Detect which cell encompasses the target text, then output its [x, y] center coordinate. 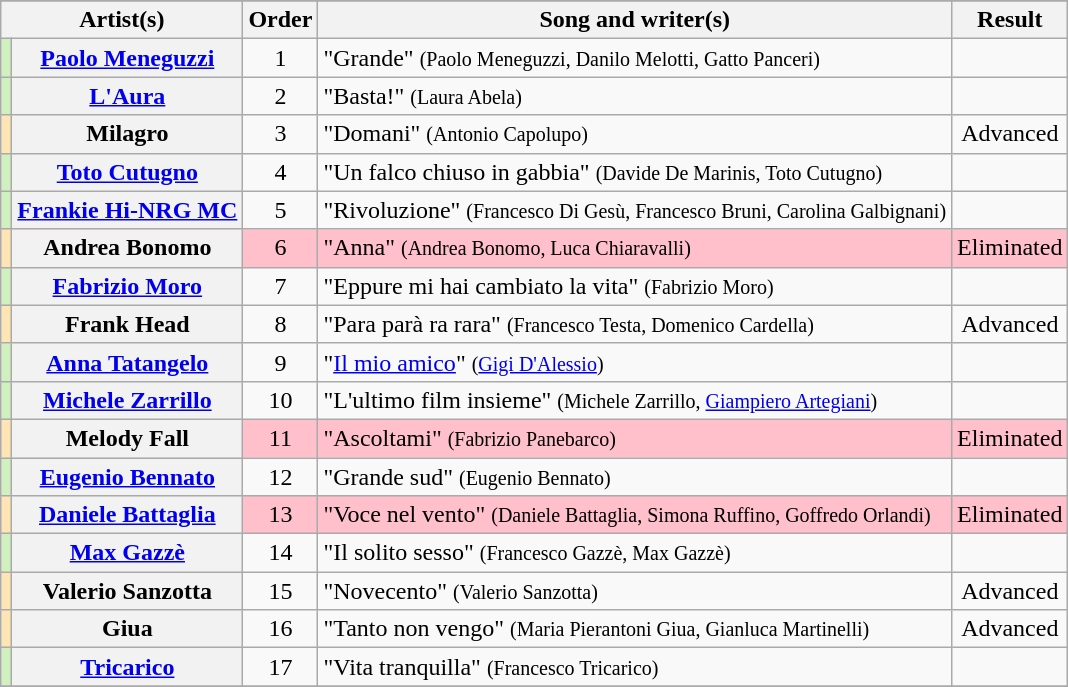
Daniele Battaglia [128, 515]
"Tanto non vengo" (Maria Pierantoni Giua, Gianluca Martinelli) [635, 629]
Melody Fall [128, 438]
Artist(s) [122, 20]
6 [280, 248]
"Eppure mi hai cambiato la vita" (Fabrizio Moro) [635, 286]
"Ascoltami" (Fabrizio Panebarco) [635, 438]
Paolo Meneguzzi [128, 58]
"Basta!" (Laura Abela) [635, 96]
Order [280, 20]
Milagro [128, 134]
Result [1010, 20]
9 [280, 362]
11 [280, 438]
4 [280, 172]
12 [280, 477]
3 [280, 134]
Fabrizio Moro [128, 286]
"Il mio amico" (Gigi D'Alessio) [635, 362]
"Anna" (Andrea Bonomo, Luca Chiaravalli) [635, 248]
"Domani" (Antonio Capolupo) [635, 134]
Valerio Sanzotta [128, 591]
13 [280, 515]
"Grande" (Paolo Meneguzzi, Danilo Melotti, Gatto Panceri) [635, 58]
10 [280, 400]
Max Gazzè [128, 553]
Giua [128, 629]
2 [280, 96]
"Para parà ra rara" (Francesco Testa, Domenico Cardella) [635, 324]
L'Aura [128, 96]
"Grande sud" (Eugenio Bennato) [635, 477]
"Il solito sesso" (Francesco Gazzè, Max Gazzè) [635, 553]
1 [280, 58]
Tricarico [128, 667]
8 [280, 324]
"Un falco chiuso in gabbia" (Davide De Marinis, Toto Cutugno) [635, 172]
7 [280, 286]
Song and writer(s) [635, 20]
Toto Cutugno [128, 172]
Frankie Hi-NRG MC [128, 210]
"Novecento" (Valerio Sanzotta) [635, 591]
Michele Zarrillo [128, 400]
Eugenio Bennato [128, 477]
Andrea Bonomo [128, 248]
15 [280, 591]
Frank Head [128, 324]
"Rivoluzione" (Francesco Di Gesù, Francesco Bruni, Carolina Galbignani) [635, 210]
Anna Tatangelo [128, 362]
16 [280, 629]
14 [280, 553]
"Vita tranquilla" (Francesco Tricarico) [635, 667]
17 [280, 667]
"L'ultimo film insieme" (Michele Zarrillo, Giampiero Artegiani) [635, 400]
5 [280, 210]
"Voce nel vento" (Daniele Battaglia, Simona Ruffino, Goffredo Orlandi) [635, 515]
